Detect which cell encompasses the target text, then output its [x, y] center coordinate. 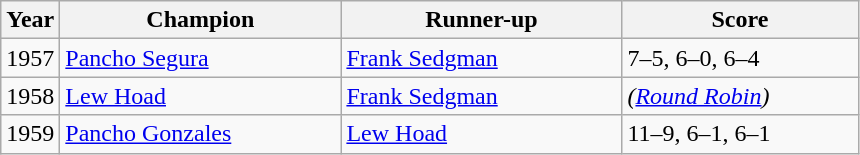
1959 [30, 134]
Score [740, 20]
Pancho Gonzales [200, 134]
1957 [30, 58]
11–9, 6–1, 6–1 [740, 134]
Runner-up [482, 20]
Pancho Segura [200, 58]
Year [30, 20]
Champion [200, 20]
1958 [30, 96]
7–5, 6–0, 6–4 [740, 58]
(Round Robin) [740, 96]
